Detect which cell encompasses the target text, then output its (X, Y) center coordinate. 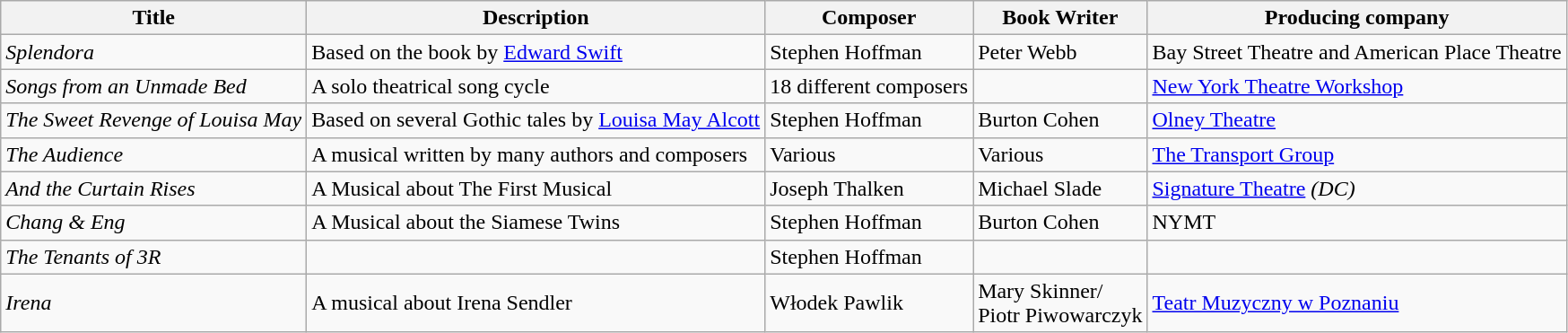
NYMT (1356, 223)
Włodek Pawlik (869, 303)
A Musical about The First Musical (536, 188)
Olney Theatre (1356, 120)
Producing company (1356, 18)
New York Theatre Workshop (1356, 86)
A solo theatrical song cycle (536, 86)
Book Writer (1060, 18)
Description (536, 18)
Michael Slade (1060, 188)
Based on several Gothic tales by Louisa May Alcott (536, 120)
Teatr Muzyczny w Poznaniu (1356, 303)
Joseph Thalken (869, 188)
Songs from an Unmade Bed (154, 86)
The Tenants of 3R (154, 257)
And the Curtain Rises (154, 188)
The Audience (154, 154)
The Transport Group (1356, 154)
The Sweet Revenge of Louisa May (154, 120)
Splendora (154, 52)
18 different composers (869, 86)
Bay Street Theatre and American Place Theatre (1356, 52)
Chang & Eng (154, 223)
Peter Webb (1060, 52)
A musical about Irena Sendler (536, 303)
A musical written by many authors and composers (536, 154)
Mary Skinner/Piotr Piwowarczyk (1060, 303)
Signature Theatre (DC) (1356, 188)
A Musical about the Siamese Twins (536, 223)
Title (154, 18)
Based on the book by Edward Swift (536, 52)
Irena (154, 303)
Composer (869, 18)
